Find where the given text appears and provide that cell's center as (x, y) coordinate. 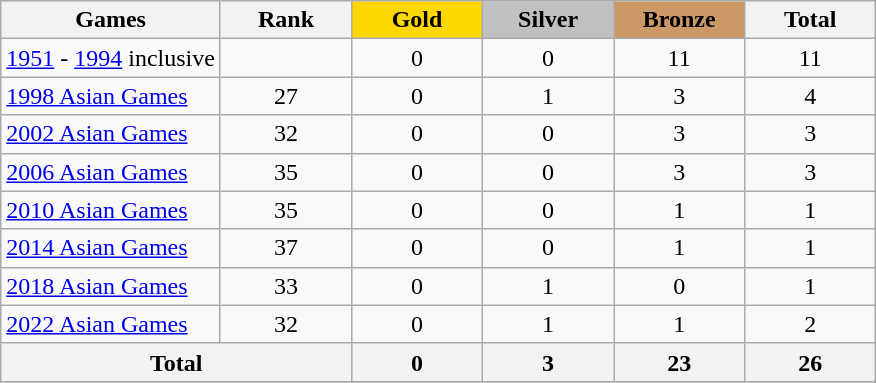
2010 Asian Games (111, 210)
Gold (418, 20)
2022 Asian Games (111, 324)
Bronze (680, 20)
1998 Asian Games (111, 96)
Rank (286, 20)
Games (111, 20)
2 (810, 324)
2018 Asian Games (111, 286)
23 (680, 362)
2002 Asian Games (111, 134)
2014 Asian Games (111, 248)
4 (810, 96)
27 (286, 96)
Silver (548, 20)
33 (286, 286)
37 (286, 248)
26 (810, 362)
1951 - 1994 inclusive (111, 58)
2006 Asian Games (111, 172)
